Find where the given text appears and provide that cell's center as (x, y) coordinate. 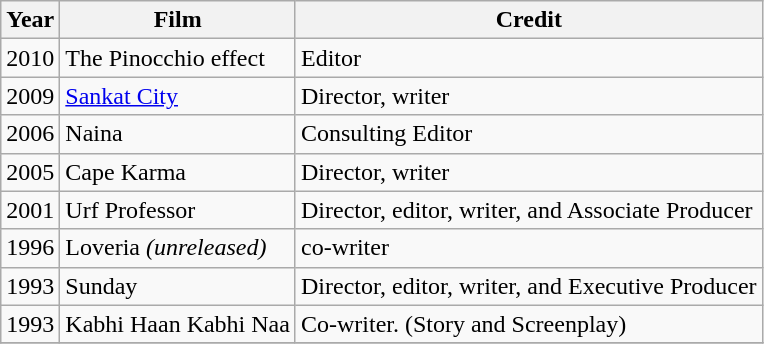
co-writer (528, 248)
Sankat City (178, 96)
Film (178, 20)
1996 (30, 248)
2005 (30, 172)
Cape Karma (178, 172)
Year (30, 20)
Consulting Editor (528, 134)
Loveria (unreleased) (178, 248)
Sunday (178, 286)
Kabhi Haan Kabhi Naa (178, 324)
2010 (30, 58)
2001 (30, 210)
2006 (30, 134)
Urf Professor (178, 210)
Director, editor, writer, and Executive Producer (528, 286)
Director, editor, writer, and Associate Producer (528, 210)
2009 (30, 96)
Editor (528, 58)
The Pinocchio effect (178, 58)
Credit (528, 20)
Co-writer. (Story and Screenplay) (528, 324)
Naina (178, 134)
